From the cell containing the given text, extract its center point as (X, Y) coordinate. 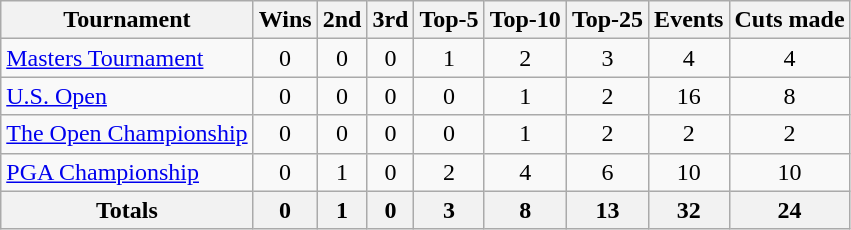
24 (790, 210)
U.S. Open (127, 96)
The Open Championship (127, 134)
Cuts made (790, 20)
Top-5 (449, 20)
Events (689, 20)
13 (607, 210)
Top-25 (607, 20)
3rd (390, 20)
Tournament (127, 20)
Wins (285, 20)
Totals (127, 210)
16 (689, 96)
PGA Championship (127, 172)
Masters Tournament (127, 58)
32 (689, 210)
2nd (342, 20)
Top-10 (525, 20)
6 (607, 172)
